Find where the given text appears and provide that cell's center as [x, y] coordinate. 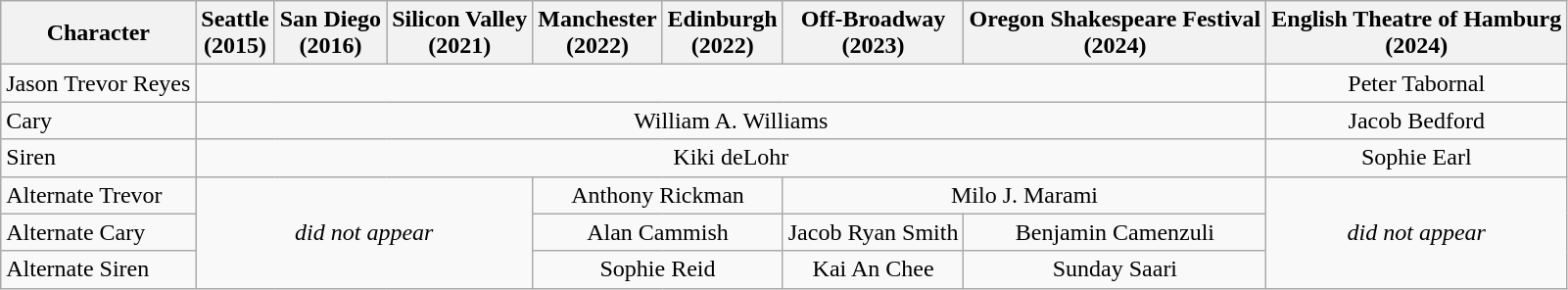
English Theatre of Hamburg(2024) [1416, 33]
Sunday Saari [1115, 269]
Kiki deLohr [731, 158]
Peter Tabornal [1416, 83]
Off-Broadway(2023) [874, 33]
Character [98, 33]
Alternate Trevor [98, 195]
Jacob Bedford [1416, 121]
Seattle(2015) [235, 33]
Sophie Reid [658, 269]
San Diego(2016) [330, 33]
Jason Trevor Reyes [98, 83]
Oregon Shakespeare Festival(2024) [1115, 33]
Siren [98, 158]
Kai An Chee [874, 269]
Edinburgh(2022) [723, 33]
Milo J. Marami [1024, 195]
Cary [98, 121]
Jacob Ryan Smith [874, 232]
Silicon Valley(2021) [460, 33]
Anthony Rickman [658, 195]
Alternate Cary [98, 232]
Alternate Siren [98, 269]
Sophie Earl [1416, 158]
Benjamin Camenzuli [1115, 232]
Alan Cammish [658, 232]
Manchester(2022) [597, 33]
William A. Williams [731, 121]
